Output the (x, y) coordinate of the center of the cell containing the given text.  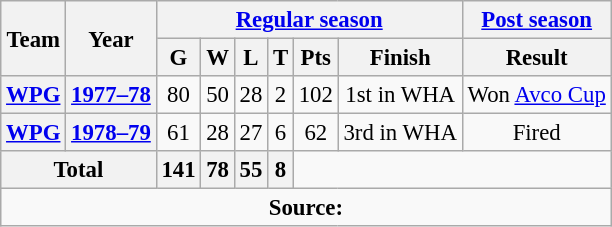
55 (250, 170)
Won Avco Cup (536, 95)
102 (316, 95)
6 (281, 133)
8 (281, 170)
Fired (536, 133)
G (178, 58)
Year (111, 38)
Team (34, 38)
3rd in WHA (400, 133)
50 (218, 95)
T (281, 58)
L (250, 58)
27 (250, 133)
Result (536, 58)
2 (281, 95)
Finish (400, 58)
80 (178, 95)
62 (316, 133)
1978–79 (111, 133)
Total (78, 170)
78 (218, 170)
Regular season (309, 20)
141 (178, 170)
W (218, 58)
1977–78 (111, 95)
Source: (306, 208)
61 (178, 133)
Post season (536, 20)
1st in WHA (400, 95)
Pts (316, 58)
